Output the [x, y] coordinate of the center of the cell containing the given text.  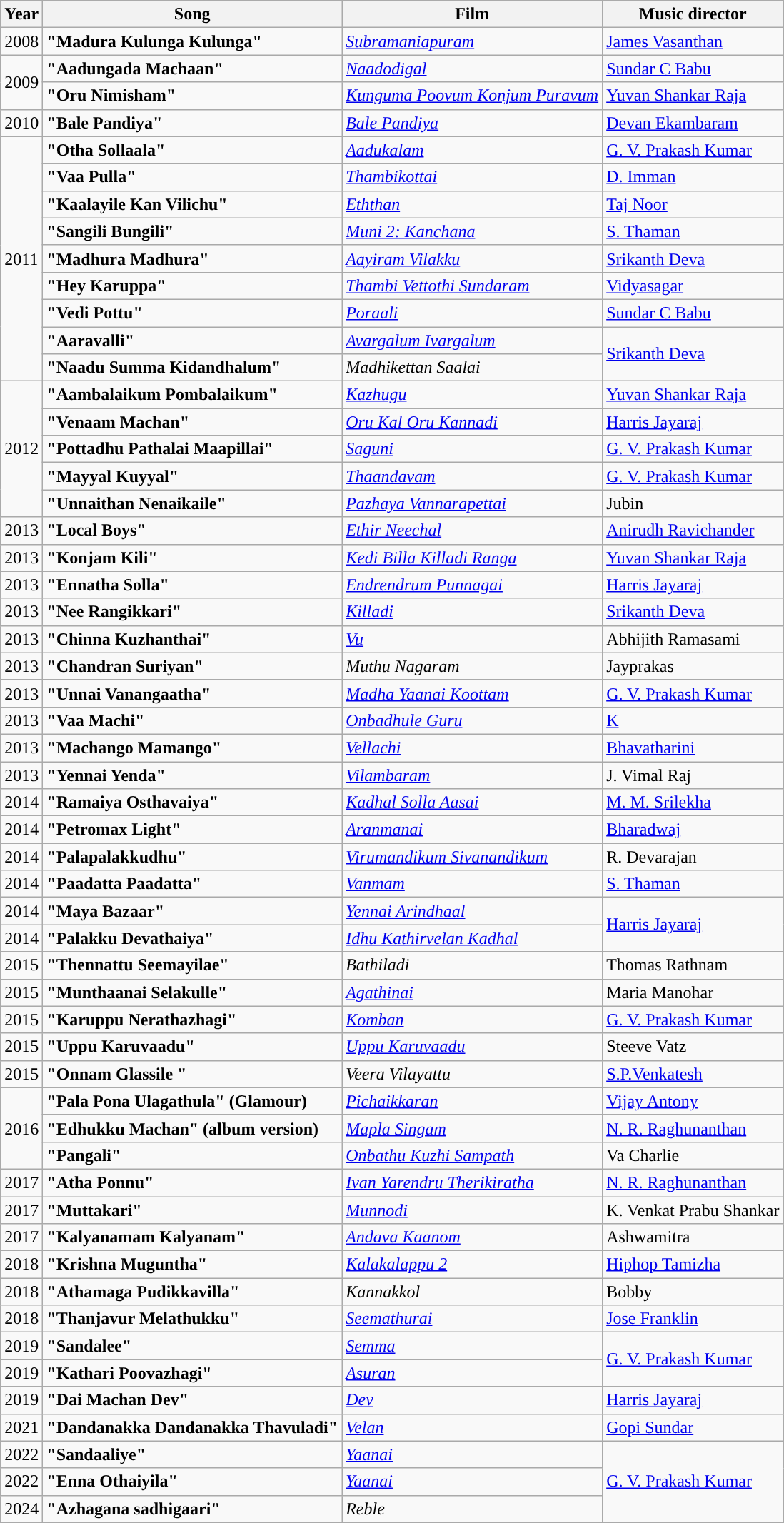
"Azhagana sadhigaari" [193, 1509]
"Yennai Yenda" [193, 775]
Naadodigal [473, 69]
"Dandanakka Dandanakka Thavuladi" [193, 1427]
"Maya Bazaar" [193, 911]
Ivan Yarendru Therikiratha [473, 1182]
Andava Kaanom [473, 1237]
Thaandavam [473, 476]
"Chandran Suriyan" [193, 666]
Aranmanai [473, 830]
R. Devarajan [693, 857]
Bale Pandiya [473, 123]
"Kalyanamam Kalyanam" [193, 1237]
Ashwamitra [693, 1237]
"Kaalayile Kan Vilichu" [193, 204]
Kadhal Solla Aasai [473, 803]
"Palapalakkudhu" [193, 857]
"Naadu Summa Kidandhalum" [193, 368]
Gopi Sundar [693, 1427]
2009 [21, 82]
Pichaikkaran [473, 1101]
Bobby [693, 1292]
Killadi [473, 612]
"Atha Ponnu" [193, 1182]
Thambi Vettothi Sundaram [473, 286]
Song [193, 14]
"Thennattu Seemayilae" [193, 965]
"Vaa Machi" [193, 720]
Anirudh Ravichander [693, 531]
Jayprakas [693, 666]
Abhijith Ramasami [693, 639]
James Vasanthan [693, 41]
"Madhura Madhura" [193, 258]
Film [473, 14]
Kunguma Poovum Konjum Puravum [473, 96]
"Pangali" [193, 1155]
Steeve Vatz [693, 1047]
"Onnam Glassile " [193, 1074]
"Otha Sollaala" [193, 150]
"Madura Kulunga Kulunga" [193, 41]
"Unnaithan Nenaikaile" [193, 503]
S.P.Venkatesh [693, 1074]
J. Vimal Raj [693, 775]
Velan [473, 1427]
"Aambalaikum Pombalaikum" [193, 395]
Vanmam [473, 884]
Poraali [473, 313]
"Oru Nimisham" [193, 96]
Seemathurai [473, 1319]
Vu [473, 639]
"Thanjavur Melathukku" [193, 1319]
Subramaniapuram [473, 41]
"Nee Rangikkari" [193, 612]
Aayiram Vilakku [473, 258]
Thomas Rathnam [693, 965]
M. M. Srilekha [693, 803]
2016 [21, 1128]
Yennai Arindhaal [473, 911]
Pazhaya Vannarapettai [473, 503]
"Konjam Kili" [193, 558]
Agathinai [473, 992]
Saguni [473, 449]
"Muttakari" [193, 1210]
"Sangili Bungili" [193, 231]
Vijay Antony [693, 1101]
Eththan [473, 204]
"Uppu Karuvaadu" [193, 1047]
"Ennatha Solla" [193, 585]
Komban [473, 1020]
"Sandalee" [193, 1346]
"Aadungada Machaan" [193, 69]
"Vedi Pottu" [193, 313]
Bharadwaj [693, 830]
"Athamaga Pudikkavilla" [193, 1292]
"Palakku Devathaiya" [193, 938]
Bathiladi [473, 965]
Year [21, 14]
Madha Yaanai Koottam [473, 693]
Munnodi [473, 1210]
Reble [473, 1509]
"Hey Karuppa" [193, 286]
Dev [473, 1400]
Ethir Neechal [473, 531]
Vellachi [473, 748]
Onbathu Kuzhi Sampath [473, 1155]
Semma [473, 1346]
Avargalum Ivargalum [473, 341]
2021 [21, 1427]
Music director [693, 14]
Maria Manohar [693, 992]
2010 [21, 123]
2024 [21, 1509]
Vidyasagar [693, 286]
Jose Franklin [693, 1319]
Kazhugu [473, 395]
"Pala Pona Ulagathula" (Glamour) [193, 1101]
Oru Kal Oru Kannadi [473, 422]
Thambikottai [473, 177]
K [693, 720]
"Krishna Muguntha" [193, 1265]
"Pottadhu Pathalai Maapillai" [193, 449]
"Aaravalli" [193, 341]
"Edhukku Machan" (album version) [193, 1128]
Taj Noor [693, 204]
2008 [21, 41]
Devan Ekambaram [693, 123]
Kalakalappu 2 [473, 1265]
Vilambaram [473, 775]
"Dai Machan Dev" [193, 1400]
Idhu Kathirvelan Kadhal [473, 938]
K. Venkat Prabu Shankar [693, 1210]
"Enna Othaiyila" [193, 1482]
Asuran [473, 1373]
Va Charlie [693, 1155]
Kedi Billa Killadi Ranga [473, 558]
Hiphop Tamizha [693, 1265]
Bhavatharini [693, 748]
Aadukalam [473, 150]
"Sandaaliye" [193, 1454]
2011 [21, 258]
"Unnai Vanangaatha" [193, 693]
Jubin [693, 503]
Uppu Karuvaadu [473, 1047]
Endrendrum Punnagai [473, 585]
Virumandikum Sivanandikum [473, 857]
Kannakkol [473, 1292]
Muthu Nagaram [473, 666]
Onbadhule Guru [473, 720]
"Paadatta Paadatta" [193, 884]
"Mayyal Kuyyal" [193, 476]
Madhikettan Saalai [473, 368]
Muni 2: Kanchana [473, 231]
"Local Boys" [193, 531]
"Petromax Light" [193, 830]
D. Imman [693, 177]
2012 [21, 449]
"Munthaanai Selakulle" [193, 992]
"Karuppu Nerathazhagi" [193, 1020]
"Kathari Poovazhagi" [193, 1373]
"Ramaiya Osthavaiya" [193, 803]
Veera Vilayattu [473, 1074]
"Venaam Machan" [193, 422]
Mapla Singam [473, 1128]
"Bale Pandiya" [193, 123]
"Machango Mamango" [193, 748]
"Chinna Kuzhanthai" [193, 639]
"Vaa Pulla" [193, 177]
